Return (x, y) of the center of cell containing provided text 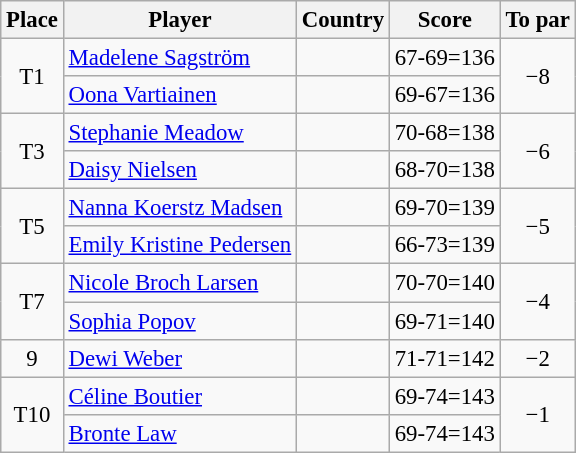
70-70=140 (444, 283)
Dewi Weber (180, 358)
−2 (538, 358)
Country (344, 20)
Score (444, 20)
Player (180, 20)
68-70=138 (444, 170)
69-70=139 (444, 208)
Oona Vartiainen (180, 95)
Sophia Popov (180, 321)
Céline Boutier (180, 396)
Bronte Law (180, 433)
69-67=136 (444, 95)
69-71=140 (444, 321)
Nanna Koerstz Madsen (180, 208)
−1 (538, 414)
9 (32, 358)
T3 (32, 152)
Stephanie Meadow (180, 133)
−5 (538, 226)
−8 (538, 76)
To par (538, 20)
T5 (32, 226)
Nicole Broch Larsen (180, 283)
71-71=142 (444, 358)
T1 (32, 76)
Emily Kristine Pedersen (180, 245)
Place (32, 20)
Daisy Nielsen (180, 170)
66-73=139 (444, 245)
T7 (32, 302)
−4 (538, 302)
70-68=138 (444, 133)
−6 (538, 152)
Madelene Sagström (180, 58)
T10 (32, 414)
67-69=136 (444, 58)
